Extract the [X, Y] coordinate from the center of the cell holding the provided text.  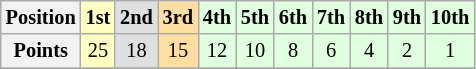
2 [407, 51]
18 [136, 51]
1 [450, 51]
15 [178, 51]
8th [369, 17]
10 [255, 51]
Position [41, 17]
1st [98, 17]
4th [217, 17]
Points [41, 51]
7th [331, 17]
6th [293, 17]
4 [369, 51]
3rd [178, 17]
25 [98, 51]
8 [293, 51]
9th [407, 17]
6 [331, 51]
5th [255, 17]
10th [450, 17]
2nd [136, 17]
12 [217, 51]
